Determine the (X, Y) coordinate at the center of the cell enclosing the given text.  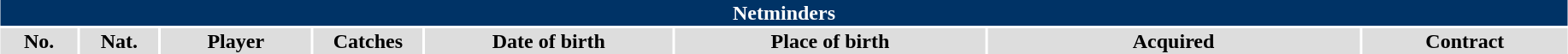
Nat. (120, 41)
Place of birth (830, 41)
Player (236, 41)
No. (39, 41)
Date of birth (549, 41)
Netminders (783, 13)
Catches (368, 41)
Contract (1465, 41)
Acquired (1173, 41)
